Search for the cell housing the specified text and yield its (X, Y) center coordinate. 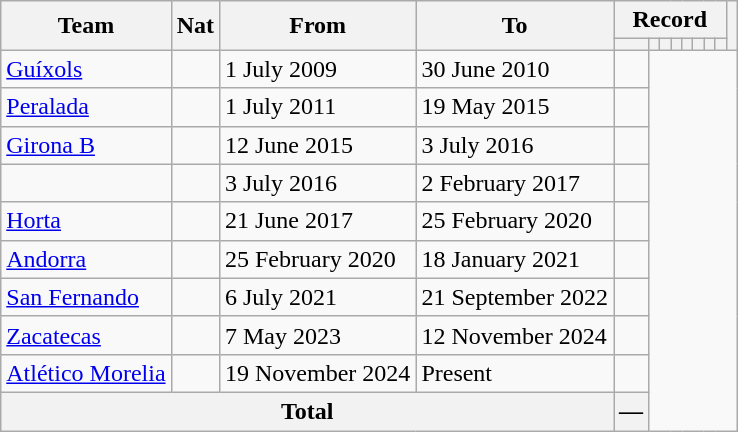
18 January 2021 (515, 259)
2 February 2017 (515, 183)
Peralada (86, 107)
12 November 2024 (515, 335)
1 July 2009 (317, 69)
6 July 2021 (317, 297)
From (317, 26)
12 June 2015 (317, 145)
Atlético Morelia (86, 373)
Zacatecas (86, 335)
— (632, 411)
Present (515, 373)
19 November 2024 (317, 373)
Guíxols (86, 69)
Girona B (86, 145)
Andorra (86, 259)
1 July 2011 (317, 107)
21 June 2017 (317, 221)
Nat (195, 26)
30 June 2010 (515, 69)
San Fernando (86, 297)
Team (86, 26)
To (515, 26)
21 September 2022 (515, 297)
Horta (86, 221)
Total (308, 411)
19 May 2015 (515, 107)
7 May 2023 (317, 335)
Record (670, 20)
